Pinpoint the cell where the given text exists, returning its (x, y) midpoint coordinate. 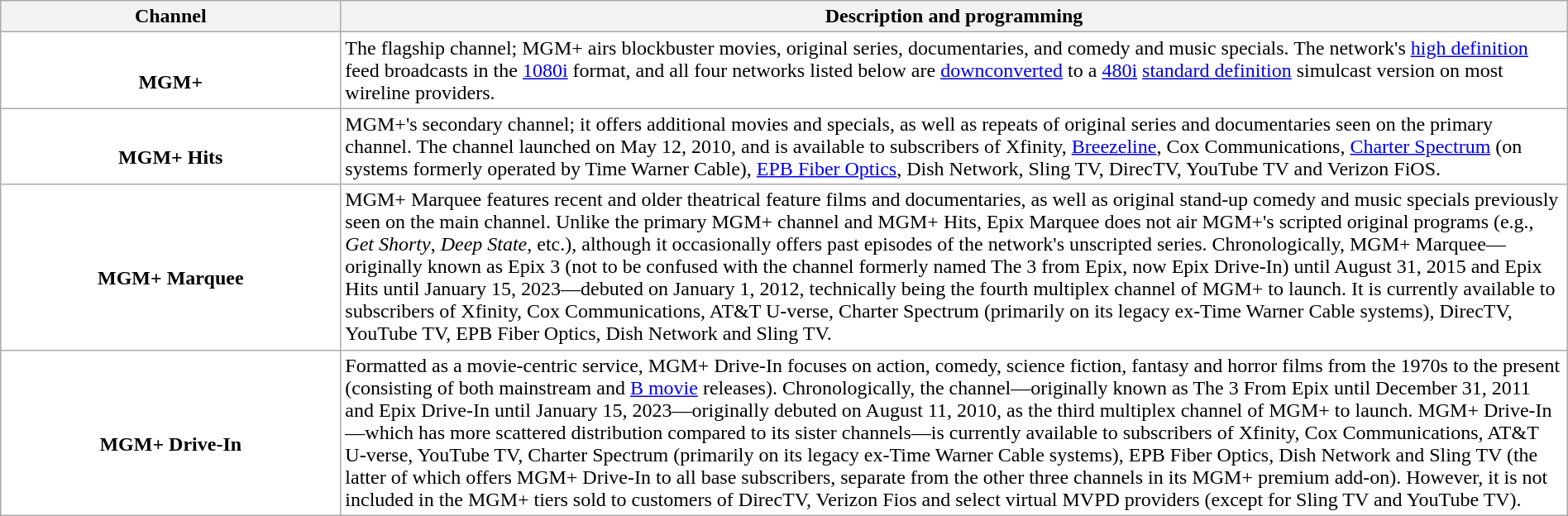
MGM+ (170, 70)
MGM+ Marquee (170, 267)
MGM+ Drive-In (170, 432)
Description and programming (954, 17)
Channel (170, 17)
MGM+ Hits (170, 146)
